Return [X, Y] of the center of cell containing provided text 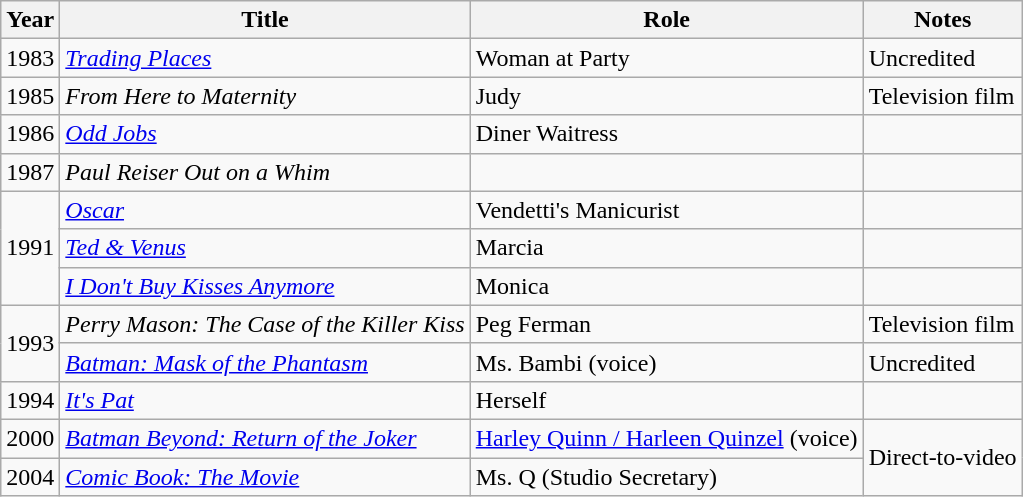
Monica [666, 286]
Ms. Bambi (voice) [666, 362]
Herself [666, 400]
Harley Quinn / Harleen Quinzel (voice) [666, 438]
Perry Mason: The Case of the Killer Kiss [265, 324]
Peg Ferman [666, 324]
Oscar [265, 210]
Direct-to-video [942, 457]
1983 [30, 58]
Batman: Mask of the Phantasm [265, 362]
1985 [30, 96]
Woman at Party [666, 58]
Notes [942, 20]
From Here to Maternity [265, 96]
Comic Book: The Movie [265, 477]
2004 [30, 477]
Title [265, 20]
Trading Places [265, 58]
Ms. Q (Studio Secretary) [666, 477]
Year [30, 20]
Role [666, 20]
I Don't Buy Kisses Anymore [265, 286]
1991 [30, 248]
1993 [30, 343]
2000 [30, 438]
Judy [666, 96]
1987 [30, 172]
Marcia [666, 248]
Vendetti's Manicurist [666, 210]
Paul Reiser Out on a Whim [265, 172]
1994 [30, 400]
Diner Waitress [666, 134]
Odd Jobs [265, 134]
It's Pat [265, 400]
Ted & Venus [265, 248]
Batman Beyond: Return of the Joker [265, 438]
1986 [30, 134]
